Return [x, y] of the center of cell containing provided text 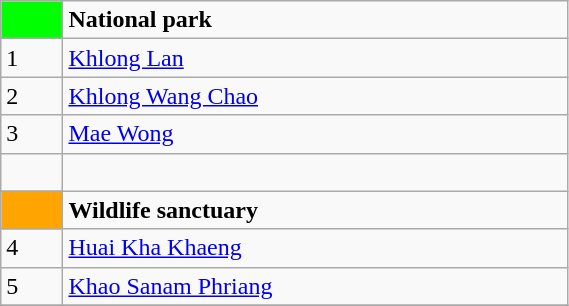
National park [316, 20]
Huai Kha Khaeng [316, 248]
Khlong Wang Chao [316, 96]
Wildlife sanctuary [316, 210]
2 [32, 96]
Khlong Lan [316, 58]
Khao Sanam Phriang [316, 286]
4 [32, 248]
Mae Wong [316, 134]
3 [32, 134]
1 [32, 58]
5 [32, 286]
